Return [X, Y] of the center of cell containing provided text 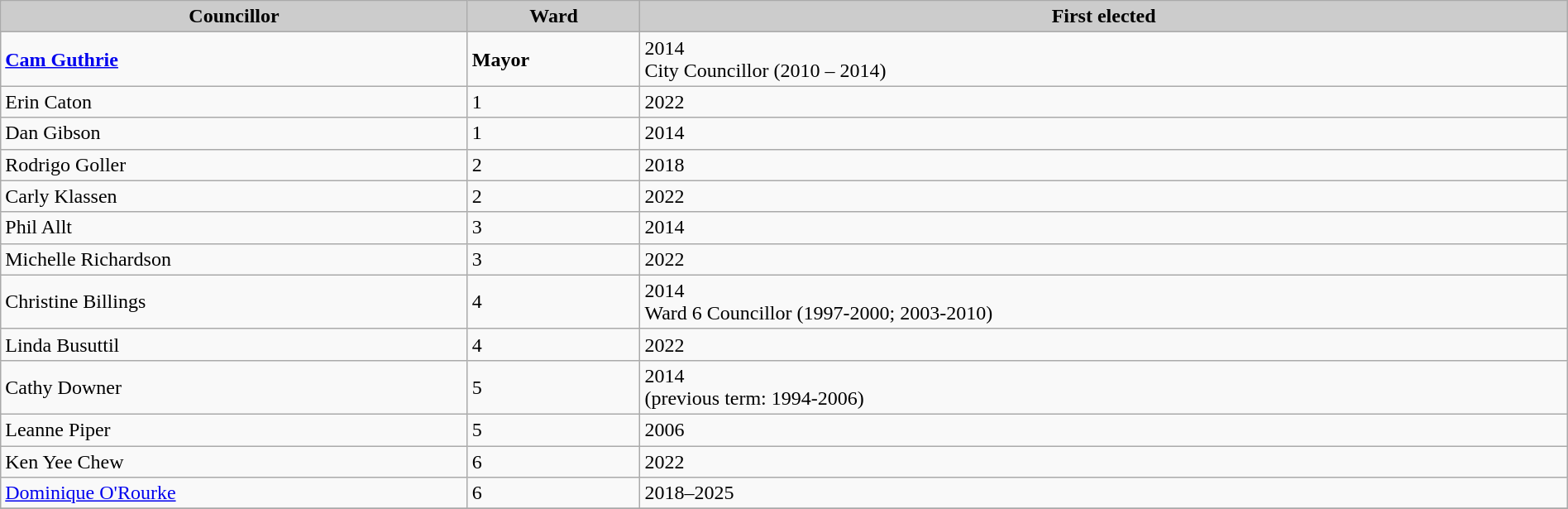
Councillor [234, 17]
Christine Billings [234, 301]
2006 [1103, 430]
Carly Klassen [234, 196]
Erin Caton [234, 102]
Michelle Richardson [234, 259]
Ward [554, 17]
Phil Allt [234, 228]
2018–2025 [1103, 493]
Cathy Downer [234, 387]
Mayor [554, 60]
Dan Gibson [234, 133]
Dominique O'Rourke [234, 493]
Linda Busuttil [234, 344]
2014 City Councillor (2010 – 2014) [1103, 60]
Cam Guthrie [234, 60]
2014 (previous term: 1994-2006) [1103, 387]
Leanne Piper [234, 430]
First elected [1103, 17]
2014 Ward 6 Councillor (1997-2000; 2003-2010) [1103, 301]
2018 [1103, 165]
Rodrigo Goller [234, 165]
Ken Yee Chew [234, 461]
